Determine the (x, y) coordinate at the center of the cell enclosing the given text.  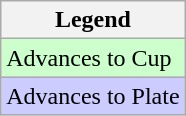
Advances to Cup (93, 58)
Legend (93, 20)
Advances to Plate (93, 96)
